Extract the (x, y) coordinate from the center of the cell holding the provided text.  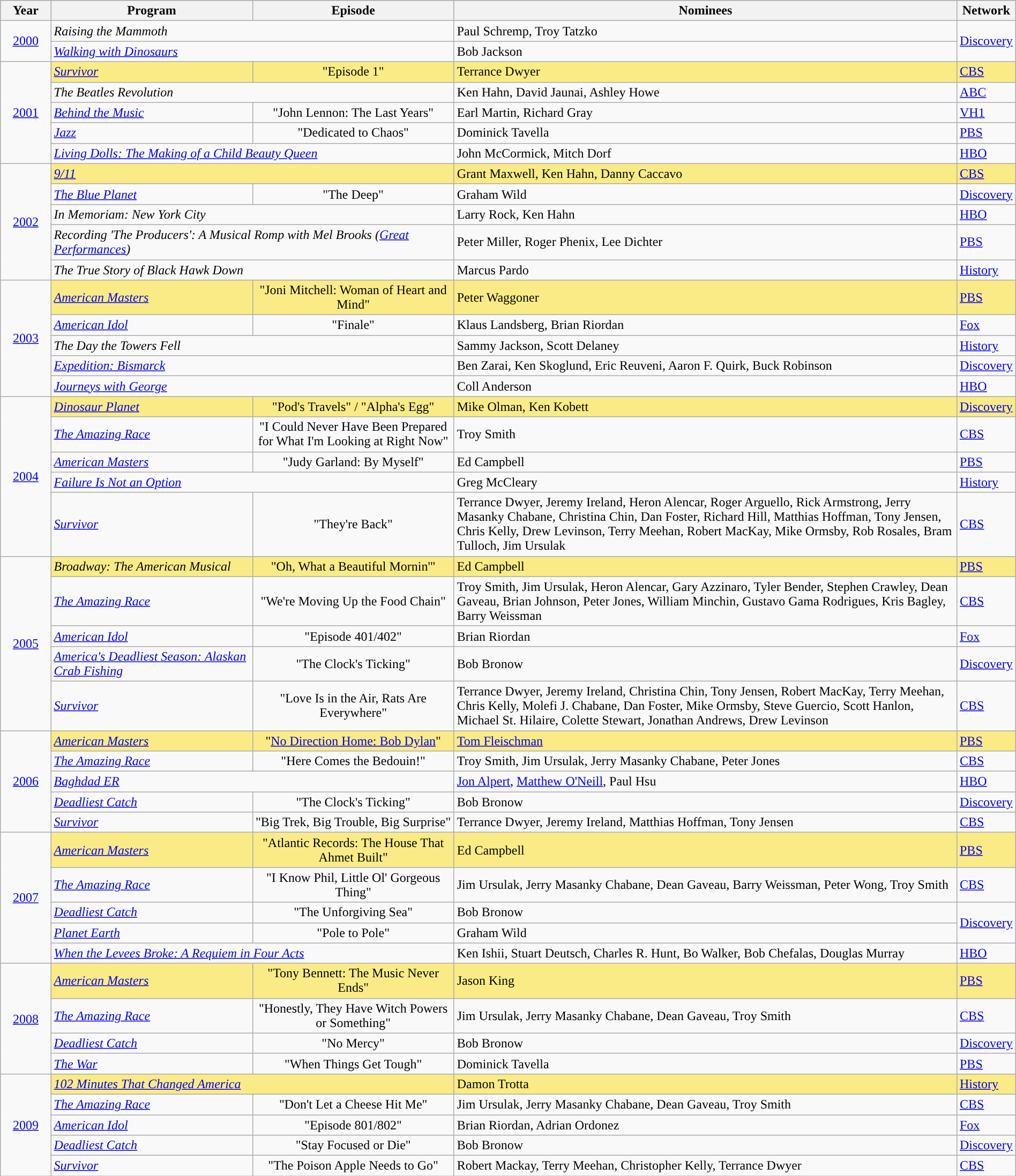
"Honestly, They Have Witch Powers or Something" (353, 1016)
Terrance Dwyer, Jeremy Ireland, Matthias Hoffman, Tony Jensen (705, 822)
102 Minutes That Changed America (252, 1084)
"Episode 801/802" (353, 1125)
"No Direction Home: Bob Dylan" (353, 741)
The Beatles Revolution (252, 92)
Peter Miller, Roger Phenix, Lee Dichter (705, 242)
Grant Maxwell, Ken Hahn, Danny Caccavo (705, 174)
Mike Olman, Ken Kobett (705, 407)
Brian Riordan (705, 636)
"Finale" (353, 325)
"John Lennon: The Last Years" (353, 113)
2009 (26, 1125)
"Tony Bennett: The Music Never Ends" (353, 980)
Ken Ishii, Stuart Deutsch, Charles R. Hunt, Bo Walker, Bob Chefalas, Douglas Murray (705, 953)
Ken Hahn, David Jaunai, Ashley Howe (705, 92)
Year (26, 11)
Expedition: Bismarck (252, 366)
"Episode 1" (353, 72)
Bob Jackson (705, 51)
The War (152, 1063)
2006 (26, 782)
"Pole to Pole" (353, 933)
ABC (986, 92)
Troy Smith (705, 434)
Living Dolls: The Making of a Child Beauty Queen (252, 153)
Paul Schremp, Troy Tatzko (705, 31)
2003 (26, 339)
"I Could Never Have Been Prepared for What I'm Looking at Right Now" (353, 434)
Brian Riordan, Adrian Ordonez (705, 1125)
Troy Smith, Jim Ursulak, Jerry Masanky Chabane, Peter Jones (705, 761)
"No Mercy" (353, 1043)
2004 (26, 476)
"Atlantic Records: The House That Ahmet Built" (353, 850)
Jim Ursulak, Jerry Masanky Chabane, Dean Gaveau, Barry Weissman, Peter Wong, Troy Smith (705, 885)
Recording 'The Producers': A Musical Romp with Mel Brooks (Great Performances) (252, 242)
Baghdad ER (252, 782)
Jazz (152, 133)
Broadway: The American Musical (152, 566)
The Blue Planet (152, 194)
Jason King (705, 980)
2007 (26, 898)
2001 (26, 113)
Program (152, 11)
Robert Mackay, Terry Meehan, Christopher Kelly, Terrance Dwyer (705, 1166)
"Judy Garland: By Myself" (353, 462)
Sammy Jackson, Scott Delaney (705, 346)
America's Deadliest Season: Alaskan Crab Fishing (152, 663)
The True Story of Black Hawk Down (252, 269)
Network (986, 11)
Coll Anderson (705, 386)
Peter Waggoner (705, 298)
Planet Earth (152, 933)
Journeys with George (252, 386)
Tom Fleischman (705, 741)
Raising the Mammoth (252, 31)
Jon Alpert, Matthew O'Neill, Paul Hsu (705, 782)
9/11 (252, 174)
Earl Martin, Richard Gray (705, 113)
2000 (26, 41)
Damon Trotta (705, 1084)
Larry Rock, Ken Hahn (705, 214)
2005 (26, 643)
Marcus Pardo (705, 269)
Nominees (705, 11)
"When Things Get Tough" (353, 1063)
John McCormick, Mitch Dorf (705, 153)
Behind the Music (152, 113)
In Memoriam: New York City (252, 214)
"Here Comes the Bedouin!" (353, 761)
"I Know Phil, Little Ol' Gorgeous Thing" (353, 885)
"Stay Focused or Die" (353, 1145)
Terrance Dwyer (705, 72)
Episode (353, 11)
Ben Zarai, Ken Skoglund, Eric Reuveni, Aaron F. Quirk, Buck Robinson (705, 366)
"We're Moving Up the Food Chain" (353, 601)
"Dedicated to Chaos" (353, 133)
"The Poison Apple Needs to Go" (353, 1166)
Walking with Dinosaurs (252, 51)
"The Unforgiving Sea" (353, 912)
"Episode 401/402" (353, 636)
"Big Trek, Big Trouble, Big Surprise" (353, 822)
Failure Is Not an Option (252, 482)
2008 (26, 1018)
The Day the Towers Fell (252, 346)
"Love Is in the Air, Rats Are Everywhere" (353, 706)
"They're Back" (353, 524)
"Oh, What a Beautiful Mornin'" (353, 566)
"Joni Mitchell: Woman of Heart and Mind" (353, 298)
"Pod's Travels" / "Alpha's Egg" (353, 407)
2002 (26, 222)
When the Levees Broke: A Requiem in Four Acts (252, 953)
VH1 (986, 113)
Greg McCleary (705, 482)
"The Deep" (353, 194)
Dinosaur Planet (152, 407)
"Don't Let a Cheese Hit Me" (353, 1104)
Klaus Landsberg, Brian Riordan (705, 325)
